Determine the (X, Y) coordinate at the center of the cell enclosing the given text.  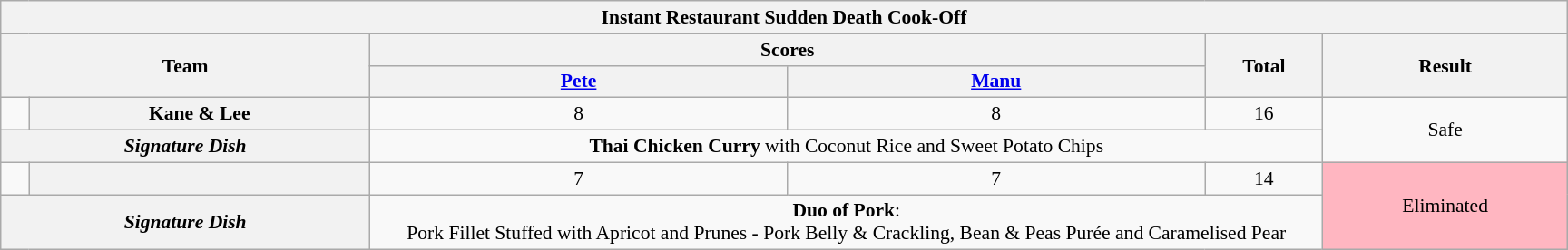
Duo of Pork: Pork Fillet Stuffed with Apricot and Prunes - Pork Belly & Crackling, Bean & Peas Purée and Caramelised Pear (847, 223)
Safe (1445, 130)
16 (1264, 114)
Team (185, 65)
Result (1445, 65)
Instant Restaurant Sudden Death Cook-Off (784, 17)
Kane & Lee (200, 114)
Thai Chicken Curry with Coconut Rice and Sweet Potato Chips (847, 147)
Eliminated (1445, 207)
14 (1264, 178)
Manu (996, 82)
Scores (788, 50)
Pete (579, 82)
Total (1264, 65)
